Return [X, Y] of the center of cell containing provided text 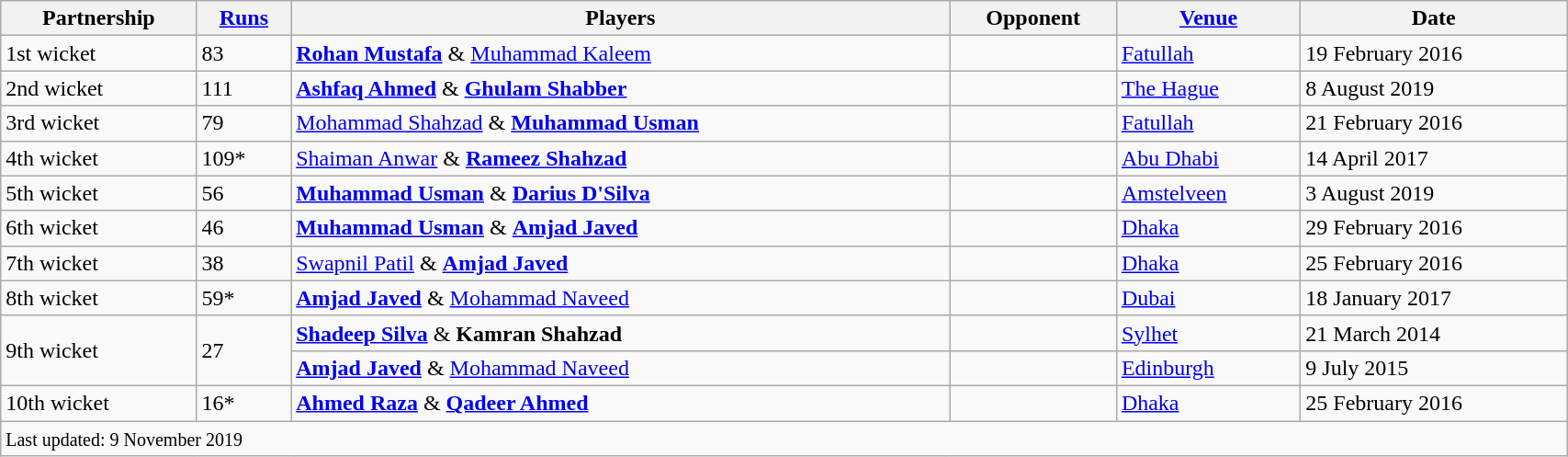
59* [244, 298]
The Hague [1208, 88]
21 February 2016 [1434, 123]
Partnership [99, 18]
1st wicket [99, 53]
16* [244, 403]
Rohan Mustafa & Muhammad Kaleem [621, 53]
46 [244, 228]
10th wicket [99, 403]
56 [244, 193]
21 March 2014 [1434, 333]
Dubai [1208, 298]
Sylhet [1208, 333]
Opponent [1032, 18]
79 [244, 123]
2nd wicket [99, 88]
Mohammad Shahzad & Muhammad Usman [621, 123]
19 February 2016 [1434, 53]
Shadeep Silva & Kamran Shahzad [621, 333]
83 [244, 53]
109* [244, 158]
Ashfaq Ahmed & Ghulam Shabber [621, 88]
9 July 2015 [1434, 368]
Shaiman Anwar & Rameez Shahzad [621, 158]
14 April 2017 [1434, 158]
Edinburgh [1208, 368]
111 [244, 88]
Muhammad Usman & Amjad Javed [621, 228]
8 August 2019 [1434, 88]
7th wicket [99, 263]
38 [244, 263]
5th wicket [99, 193]
Runs [244, 18]
18 January 2017 [1434, 298]
6th wicket [99, 228]
Muhammad Usman & Darius D'Silva [621, 193]
29 February 2016 [1434, 228]
8th wicket [99, 298]
9th wicket [99, 350]
Ahmed Raza & Qadeer Ahmed [621, 403]
3 August 2019 [1434, 193]
Last updated: 9 November 2019 [784, 439]
3rd wicket [99, 123]
27 [244, 350]
Venue [1208, 18]
Swapnil Patil & Amjad Javed [621, 263]
Players [621, 18]
Amstelveen [1208, 193]
Date [1434, 18]
Abu Dhabi [1208, 158]
4th wicket [99, 158]
